Find where the given text appears and provide that cell's center as [X, Y] coordinate. 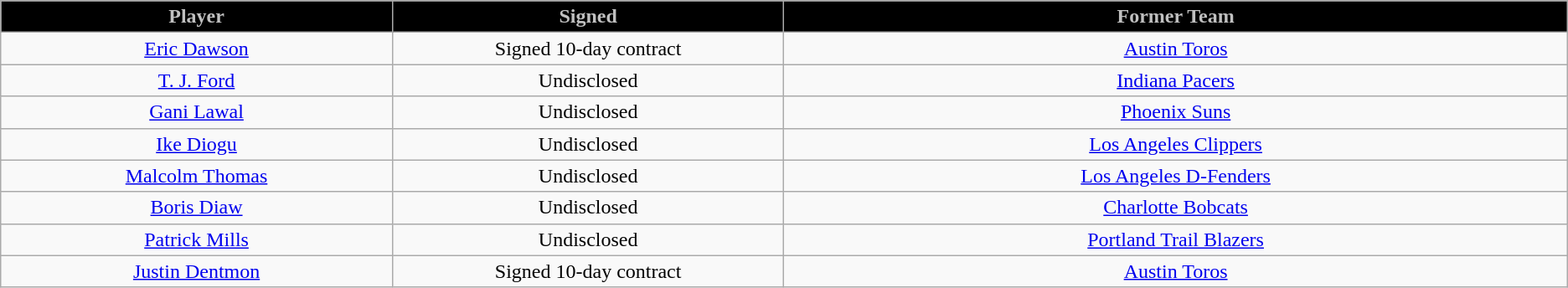
Former Team [1176, 17]
Ike Diogu [197, 144]
Los Angeles Clippers [1176, 144]
Justin Dentmon [197, 271]
Los Angeles D-Fenders [1176, 176]
Boris Diaw [197, 208]
Phoenix Suns [1176, 112]
Player [197, 17]
Portland Trail Blazers [1176, 239]
Indiana Pacers [1176, 80]
Patrick Mills [197, 239]
Gani Lawal [197, 112]
Signed [588, 17]
T. J. Ford [197, 80]
Charlotte Bobcats [1176, 208]
Eric Dawson [197, 49]
Malcolm Thomas [197, 176]
